Search for the cell housing the specified text and yield its (X, Y) center coordinate. 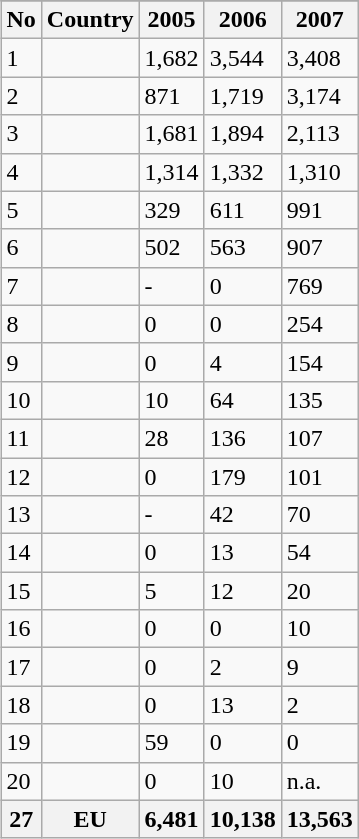
101 (320, 477)
27 (21, 819)
254 (320, 324)
1,682 (172, 58)
No (21, 20)
6,481 (172, 819)
15 (21, 591)
1,719 (242, 96)
179 (242, 477)
11 (21, 438)
18 (21, 705)
14 (21, 553)
16 (21, 629)
154 (320, 362)
Country (90, 20)
42 (242, 515)
871 (172, 96)
54 (320, 553)
611 (242, 210)
907 (320, 248)
3 (21, 134)
28 (172, 438)
1,314 (172, 172)
EU (90, 819)
1,681 (172, 134)
2,113 (320, 134)
1,310 (320, 172)
329 (172, 210)
70 (320, 515)
991 (320, 210)
502 (172, 248)
59 (172, 743)
n.a. (320, 781)
10,138 (242, 819)
13,563 (320, 819)
1 (21, 58)
7 (21, 286)
6 (21, 248)
2006 (242, 20)
3,174 (320, 96)
8 (21, 324)
563 (242, 248)
3,544 (242, 58)
135 (320, 400)
136 (242, 438)
3,408 (320, 58)
64 (242, 400)
17 (21, 667)
2005 (172, 20)
107 (320, 438)
1,332 (242, 172)
1,894 (242, 134)
2007 (320, 20)
19 (21, 743)
769 (320, 286)
